Find where the given text appears and provide that cell's center as (x, y) coordinate. 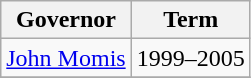
Term (190, 20)
1999–2005 (190, 58)
Governor (66, 20)
John Momis (66, 58)
